Provide the [x, y] coordinate of the cell's center where the given text is located.  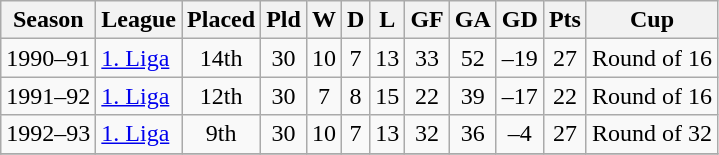
GA [472, 20]
52 [472, 58]
9th [222, 134]
15 [388, 96]
Pld [284, 20]
36 [472, 134]
L [388, 20]
33 [427, 58]
1992–93 [48, 134]
GD [520, 20]
Round of 32 [652, 134]
1991–92 [48, 96]
–19 [520, 58]
GF [427, 20]
Cup [652, 20]
League [139, 20]
Season [48, 20]
39 [472, 96]
–4 [520, 134]
8 [355, 96]
–17 [520, 96]
W [324, 20]
32 [427, 134]
14th [222, 58]
1990–91 [48, 58]
Pts [564, 20]
Placed [222, 20]
D [355, 20]
12th [222, 96]
